Capture the cell that displays the provided text and extract its [x, y] central coordinate. 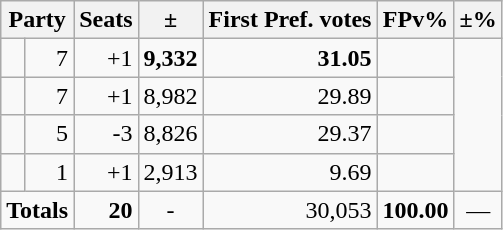
2,913 [170, 172]
- [170, 210]
31.05 [290, 58]
8,982 [170, 96]
100.00 [416, 210]
20 [106, 210]
Seats [106, 20]
9,332 [170, 58]
First Pref. votes [290, 20]
9.69 [290, 172]
Party [38, 20]
8,826 [170, 134]
-3 [106, 134]
1 [48, 172]
Totals [38, 210]
5 [48, 134]
29.37 [290, 134]
±% [478, 20]
— [478, 210]
FPv% [416, 20]
± [170, 20]
30,053 [290, 210]
29.89 [290, 96]
